Find where the given text appears and provide that cell's center as [x, y] coordinate. 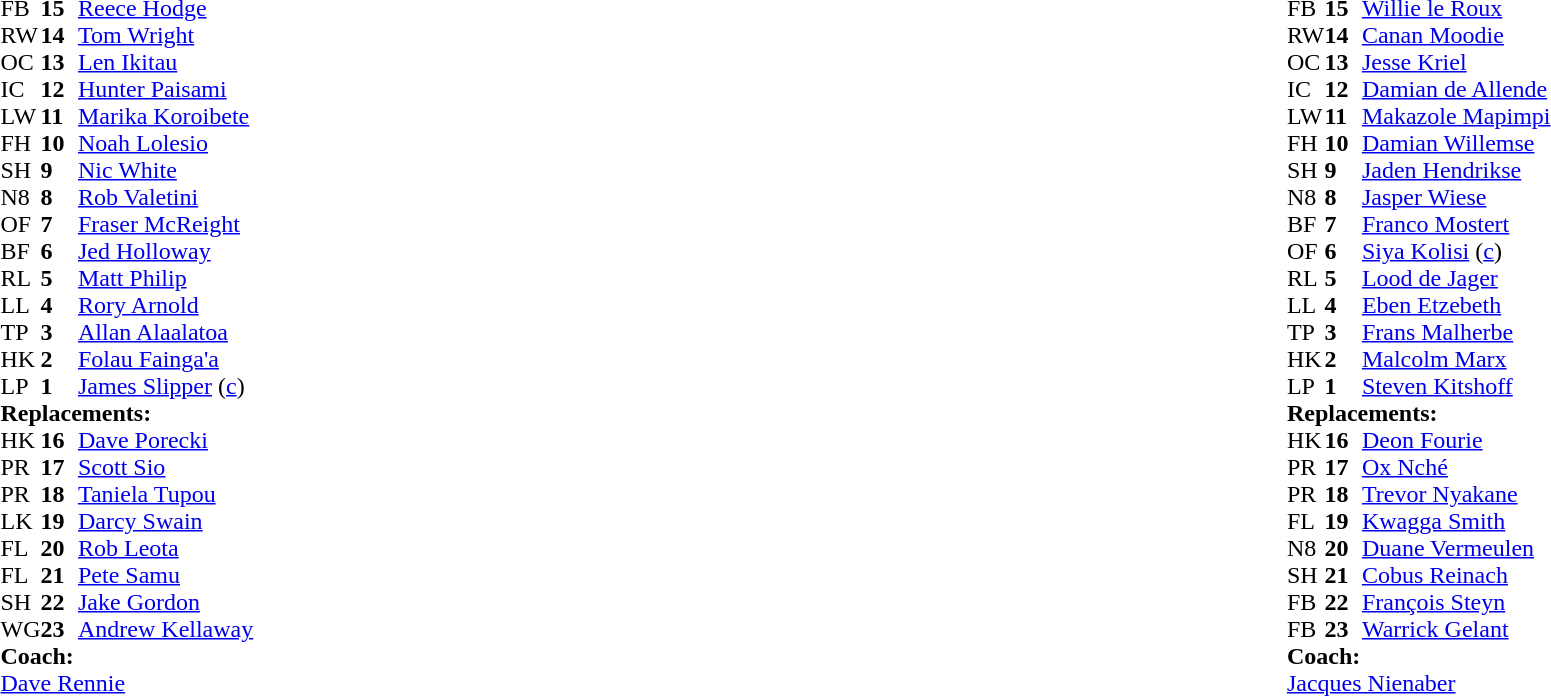
Damian Willemse [1456, 144]
Andrew Kellaway [166, 630]
Rob Valetini [166, 198]
Siya Kolisi (c) [1456, 252]
Eben Etzebeth [1456, 306]
Taniela Tupou [166, 494]
Scott Sio [166, 468]
Trevor Nyakane [1456, 494]
Tom Wright [166, 36]
Jasper Wiese [1456, 198]
Marika Koroibete [166, 116]
Frans Malherbe [1456, 332]
Malcolm Marx [1456, 360]
Jed Holloway [166, 252]
Nic White [166, 170]
Jake Gordon [166, 602]
Kwagga Smith [1456, 522]
Allan Alaalatoa [166, 332]
Lood de Jager [1456, 278]
Deon Fourie [1456, 440]
François Steyn [1456, 602]
James Slipper (c) [166, 386]
WG [20, 630]
Dave Porecki [166, 440]
Folau Fainga'a [166, 360]
Steven Kitshoff [1456, 386]
Damian de Allende [1456, 90]
Pete Samu [166, 576]
Makazole Mapimpi [1456, 116]
Hunter Paisami [166, 90]
Franco Mostert [1456, 224]
Canan Moodie [1456, 36]
Warrick Gelant [1456, 630]
LK [20, 522]
Fraser McReight [166, 224]
Matt Philip [166, 278]
Noah Lolesio [166, 144]
Cobus Reinach [1456, 576]
Ox Nché [1456, 468]
Jesse Kriel [1456, 62]
Rob Leota [166, 548]
Len Ikitau [166, 62]
Darcy Swain [166, 522]
Duane Vermeulen [1456, 548]
Rory Arnold [166, 306]
Jaden Hendrikse [1456, 170]
